Detect which cell encompasses the target text, then output its [X, Y] center coordinate. 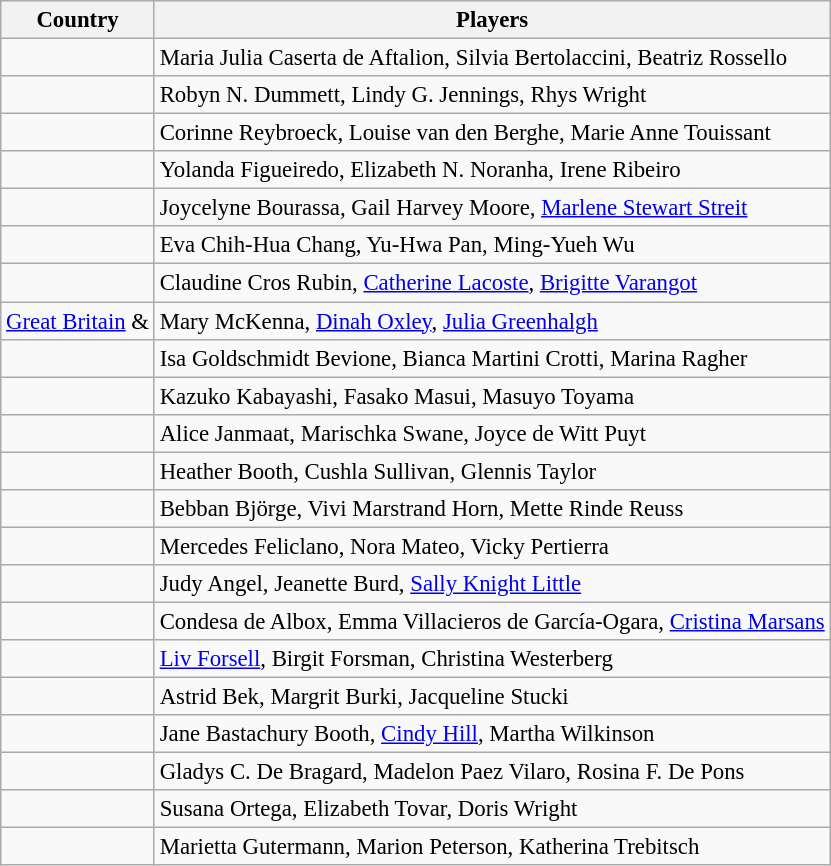
Jane Bastachury Booth, Cindy Hill, Martha Wilkinson [492, 734]
Susana Ortega, Elizabeth Tovar, Doris Wright [492, 809]
Isa Goldschmidt Bevione, Bianca Martini Crotti, Marina Ragher [492, 358]
Bebban Björge, Vivi Marstrand Horn, Mette Rinde Reuss [492, 509]
Astrid Bek, Margrit Burki, Jacqueline Stucki [492, 697]
Gladys C. De Bragard, Madelon Paez Vilaro, Rosina F. De Pons [492, 772]
Marietta Gutermann, Marion Peterson, Katherina Trebitsch [492, 847]
Players [492, 20]
Corinne Reybroeck, Louise van den Berghe, Marie Anne Touissant [492, 133]
Claudine Cros Rubin, Catherine Lacoste, Brigitte Varangot [492, 283]
Heather Booth, Cushla Sullivan, Glennis Taylor [492, 471]
Alice Janmaat, Marischka Swane, Joyce de Witt Puyt [492, 433]
Yolanda Figueiredo, Elizabeth N. Noranha, Irene Ribeiro [492, 170]
Joycelyne Bourassa, Gail Harvey Moore, Marlene Stewart Streit [492, 208]
Eva Chih-Hua Chang, Yu-Hwa Pan, Ming-Yueh Wu [492, 245]
Liv Forsell, Birgit Forsman, Christina Westerberg [492, 659]
Maria Julia Caserta de Aftalion, Silvia Bertolaccini, Beatriz Rossello [492, 58]
Mercedes Feliclano, Nora Mateo, Vicky Pertierra [492, 546]
Country [78, 20]
Kazuko Kabayashi, Fasako Masui, Masuyo Toyama [492, 396]
Condesa de Albox, Emma Villacieros de García-Ogara, Cristina Marsans [492, 621]
Judy Angel, Jeanette Burd, Sally Knight Little [492, 584]
Great Britain & [78, 321]
Mary McKenna, Dinah Oxley, Julia Greenhalgh [492, 321]
Robyn N. Dummett, Lindy G. Jennings, Rhys Wright [492, 95]
